Determine the [x, y] coordinate at the center of the cell enclosing the given text.  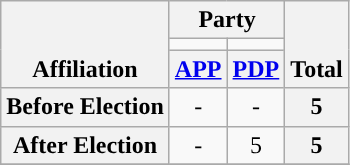
Party [226, 20]
Total [317, 44]
Before Election [86, 107]
After Election [86, 145]
PDP [256, 69]
APP [198, 69]
Affiliation [86, 44]
